From the cell containing the given text, extract its center point as (X, Y) coordinate. 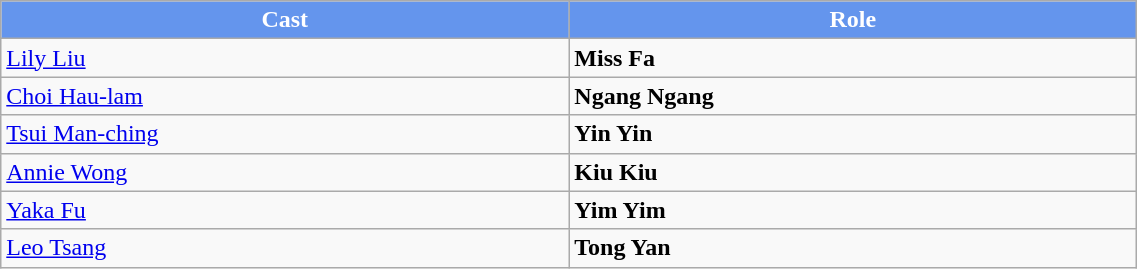
Miss Fa (853, 58)
Leo Tsang (285, 248)
Choi Hau-lam (285, 96)
Role (853, 20)
Yin Yin (853, 134)
Yim Yim (853, 210)
Annie Wong (285, 172)
Yaka Fu (285, 210)
Lily Liu (285, 58)
Tsui Man-ching (285, 134)
Tong Yan (853, 248)
Kiu Kiu (853, 172)
Ngang Ngang (853, 96)
Cast (285, 20)
